Provide the (x, y) coordinate of the cell's center where the given text is located.  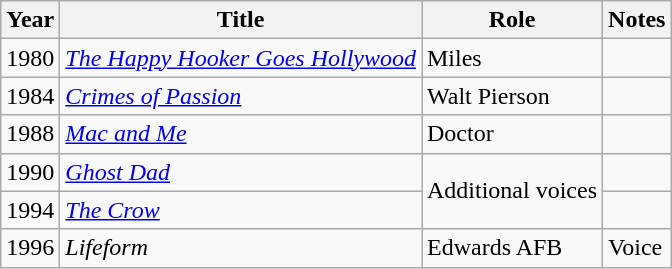
Role (512, 20)
Mac and Me (241, 134)
Ghost Dad (241, 172)
Year (30, 20)
1990 (30, 172)
Title (241, 20)
Doctor (512, 134)
Lifeform (241, 248)
Miles (512, 58)
Notes (637, 20)
The Happy Hooker Goes Hollywood (241, 58)
Additional voices (512, 191)
Crimes of Passion (241, 96)
Edwards AFB (512, 248)
1988 (30, 134)
Voice (637, 248)
1994 (30, 210)
The Crow (241, 210)
1984 (30, 96)
Walt Pierson (512, 96)
1996 (30, 248)
1980 (30, 58)
